For the text-containing cell, return its midpoint in (X, Y) coordinate format. 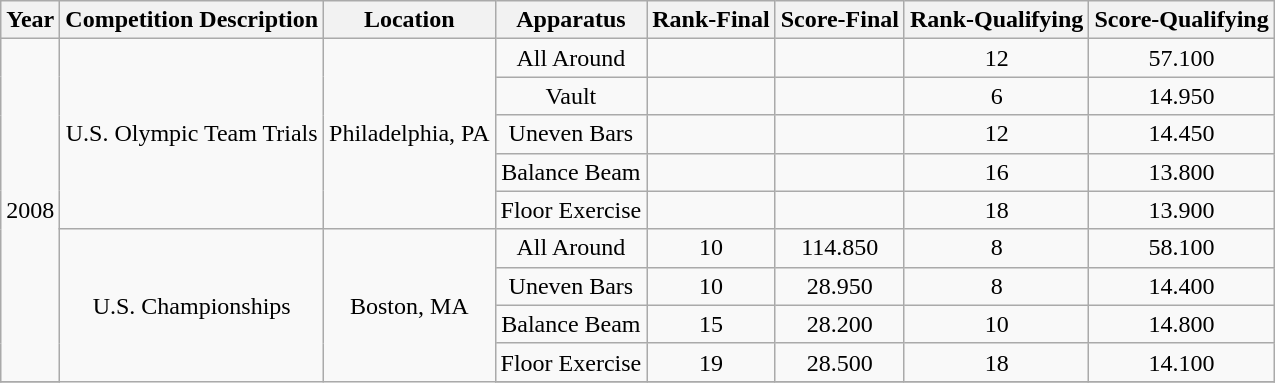
6 (996, 96)
Boston, MA (410, 305)
U.S. Championships (192, 305)
28.500 (840, 362)
Location (410, 20)
2008 (30, 210)
19 (711, 362)
14.800 (1182, 324)
114.850 (840, 248)
Vault (571, 96)
14.100 (1182, 362)
Rank-Final (711, 20)
Apparatus (571, 20)
Score-Qualifying (1182, 20)
14.950 (1182, 96)
Score-Final (840, 20)
14.400 (1182, 286)
13.900 (1182, 210)
Competition Description (192, 20)
13.800 (1182, 172)
57.100 (1182, 58)
Philadelphia, PA (410, 134)
Year (30, 20)
15 (711, 324)
U.S. Olympic Team Trials (192, 134)
28.200 (840, 324)
58.100 (1182, 248)
Rank-Qualifying (996, 20)
16 (996, 172)
28.950 (840, 286)
14.450 (1182, 134)
